Pinpoint the cell where the given text exists, returning its (x, y) midpoint coordinate. 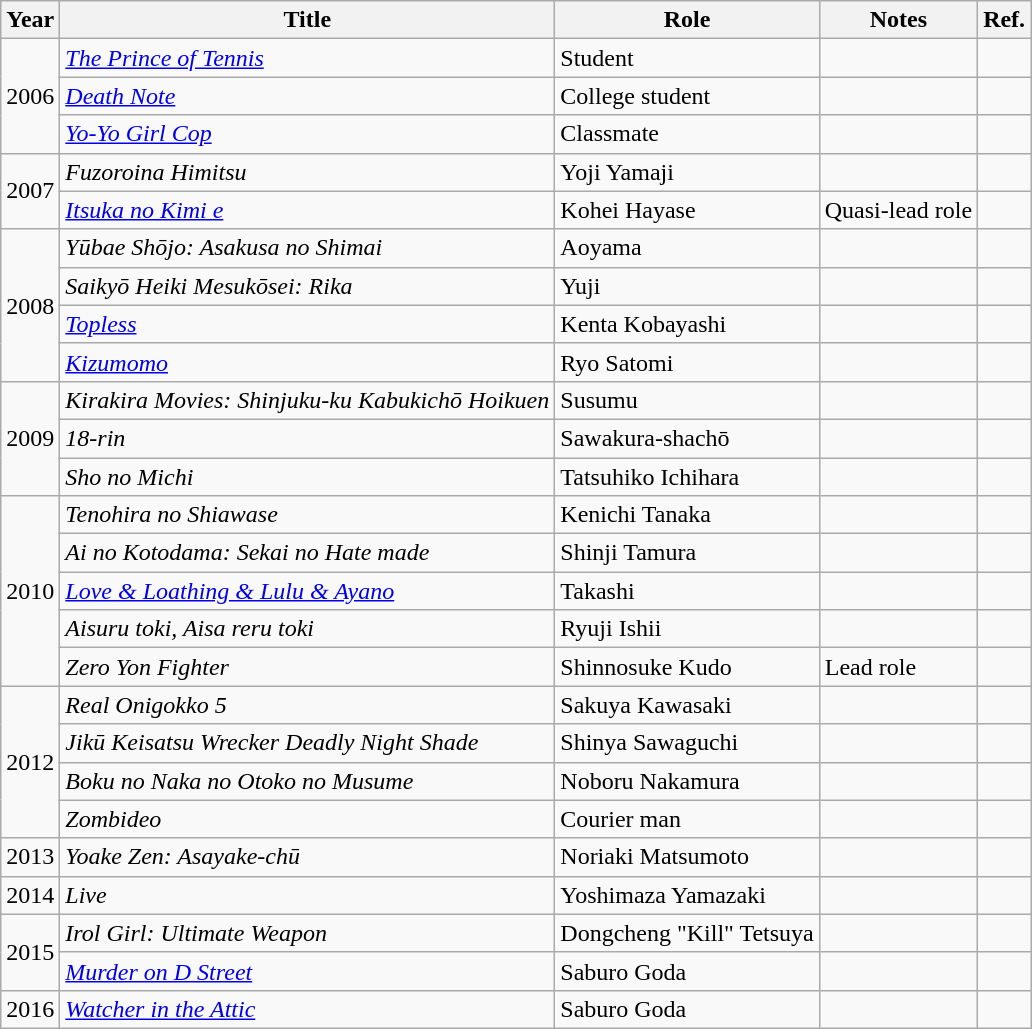
2016 (30, 1009)
2013 (30, 857)
Ai no Kotodama: Sekai no Hate made (308, 553)
Title (308, 20)
2012 (30, 762)
Student (687, 58)
College student (687, 96)
Zombideo (308, 819)
Shinji Tamura (687, 553)
Tatsuhiko Ichihara (687, 477)
Irol Girl: Ultimate Weapon (308, 933)
Yuji (687, 286)
Ryuji Ishii (687, 629)
Yūbae Shōjo: Asakusa no Shimai (308, 248)
Tenohira no Shiawase (308, 515)
Itsuka no Kimi e (308, 210)
Watcher in the Attic (308, 1009)
2009 (30, 438)
Kizumomo (308, 362)
Topless (308, 324)
Classmate (687, 134)
Noboru Nakamura (687, 781)
2015 (30, 952)
Saikyō Heiki Mesukōsei: Rika (308, 286)
Kohei Hayase (687, 210)
2006 (30, 96)
Shinya Sawaguchi (687, 743)
Ryo Satomi (687, 362)
2008 (30, 305)
Sakuya Kawasaki (687, 705)
Kenichi Tanaka (687, 515)
Kenta Kobayashi (687, 324)
Yoji Yamaji (687, 172)
Yoshimaza Yamazaki (687, 895)
Boku no Naka no Otoko no Musume (308, 781)
Sawakura-shachō (687, 438)
Notes (898, 20)
Lead role (898, 667)
Murder on D Street (308, 971)
Dongcheng "Kill" Tetsuya (687, 933)
Sho no Michi (308, 477)
Role (687, 20)
Love & Loathing & Lulu & Ayano (308, 591)
Kirakira Movies: Shinjuku-ku Kabukichō Hoikuen (308, 400)
Aisuru toki, Aisa reru toki (308, 629)
Takashi (687, 591)
2014 (30, 895)
Fuzoroina Himitsu (308, 172)
Yoake Zen: Asayake-chū (308, 857)
Noriaki Matsumoto (687, 857)
Death Note (308, 96)
Ref. (1004, 20)
The Prince of Tennis (308, 58)
2010 (30, 591)
Jikū Keisatsu Wrecker Deadly Night Shade (308, 743)
18-rin (308, 438)
Yo-Yo Girl Cop (308, 134)
Susumu (687, 400)
2007 (30, 191)
Courier man (687, 819)
Live (308, 895)
Quasi-lead role (898, 210)
Aoyama (687, 248)
Zero Yon Fighter (308, 667)
Real Onigokko 5 (308, 705)
Year (30, 20)
Shinnosuke Kudo (687, 667)
